Extract the [x, y] coordinate from the center of the cell holding the provided text.  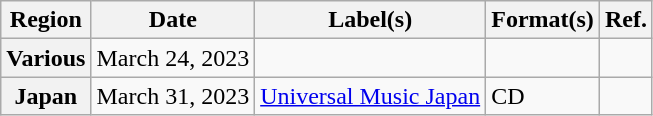
Various [46, 58]
Ref. [626, 20]
Japan [46, 96]
Date [173, 20]
March 31, 2023 [173, 96]
Label(s) [370, 20]
CD [543, 96]
Region [46, 20]
March 24, 2023 [173, 58]
Universal Music Japan [370, 96]
Format(s) [543, 20]
